Scan for the cell matching the given text and deliver its [x, y] coordinate at center. 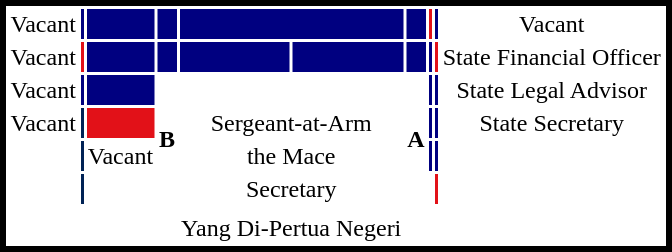
A [416, 140]
Yang Di-Pertua Negeri [292, 228]
Secretary [292, 189]
State Secretary [552, 123]
State Legal Advisor [552, 90]
Sergeant-at-Arm [292, 123]
B [168, 140]
the Mace [292, 156]
State Financial Officer [552, 57]
